Provide the (X, Y) coordinate of the cell's center where the given text is located.  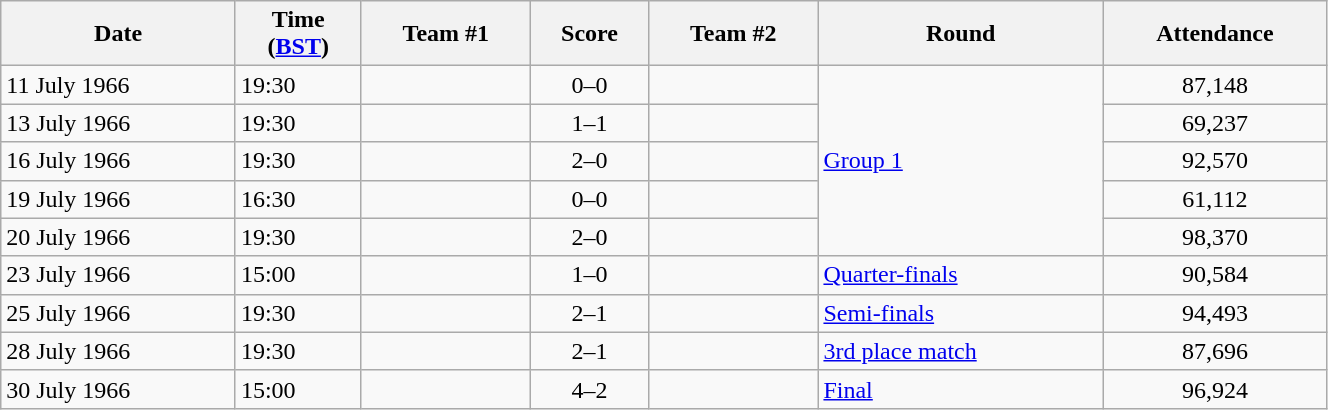
61,112 (1214, 199)
13 July 1966 (118, 123)
94,493 (1214, 313)
90,584 (1214, 275)
23 July 1966 (118, 275)
11 July 1966 (118, 85)
30 July 1966 (118, 389)
Final (960, 389)
Attendance (1214, 34)
Team #2 (734, 34)
Quarter-finals (960, 275)
96,924 (1214, 389)
92,570 (1214, 161)
19 July 1966 (118, 199)
Team #1 (446, 34)
1–1 (590, 123)
Round (960, 34)
87,148 (1214, 85)
1–0 (590, 275)
Date (118, 34)
3rd place match (960, 351)
16 July 1966 (118, 161)
Score (590, 34)
Time(BST) (298, 34)
Semi-finals (960, 313)
28 July 1966 (118, 351)
87,696 (1214, 351)
20 July 1966 (118, 237)
4–2 (590, 389)
Group 1 (960, 161)
25 July 1966 (118, 313)
98,370 (1214, 237)
69,237 (1214, 123)
16:30 (298, 199)
